Return (X, Y) of the center of cell containing provided text 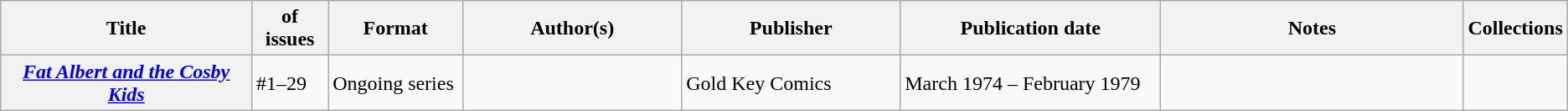
Notes (1312, 29)
Publication date (1030, 29)
Ongoing series (395, 82)
Fat Albert and the Cosby Kids (126, 82)
of issues (290, 29)
Author(s) (573, 29)
Gold Key Comics (791, 82)
#1–29 (290, 82)
Title (126, 29)
March 1974 – February 1979 (1030, 82)
Format (395, 29)
Publisher (791, 29)
Collections (1515, 29)
